Detect which cell encompasses the target text, then output its (x, y) center coordinate. 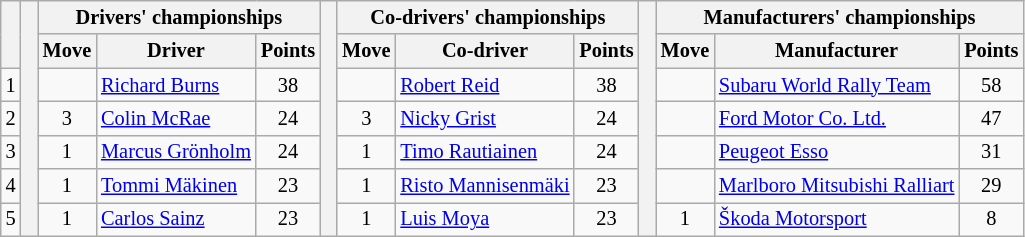
Nicky Grist (484, 118)
Richard Burns (176, 85)
Manufacturer (836, 51)
2 (11, 118)
4 (11, 186)
Luis Moya (484, 219)
Peugeot Esso (836, 152)
Manufacturers' championships (840, 17)
Robert Reid (484, 85)
5 (11, 219)
Škoda Motorsport (836, 219)
29 (991, 186)
Drivers' championships (179, 17)
47 (991, 118)
31 (991, 152)
Timo Rautiainen (484, 152)
Tommi Mäkinen (176, 186)
Carlos Sainz (176, 219)
Driver (176, 51)
Subaru World Rally Team (836, 85)
Co-drivers' championships (488, 17)
58 (991, 85)
Marcus Grönholm (176, 152)
8 (991, 219)
Co-driver (484, 51)
Colin McRae (176, 118)
Marlboro Mitsubishi Ralliart (836, 186)
Risto Mannisenmäki (484, 186)
Ford Motor Co. Ltd. (836, 118)
